Detect which cell encompasses the target text, then output its [x, y] center coordinate. 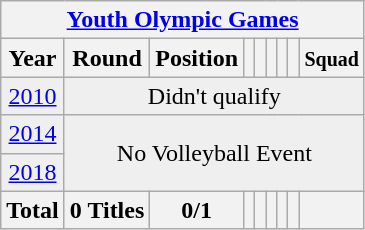
2010 [33, 96]
2014 [33, 134]
Total [33, 210]
0/1 [197, 210]
No Volleyball Event [214, 153]
Year [33, 58]
0 Titles [107, 210]
Youth Olympic Games [183, 20]
2018 [33, 172]
Didn't qualify [214, 96]
Position [197, 58]
Round [107, 58]
Squad [332, 58]
